For the text-containing cell, return its midpoint in (x, y) coordinate format. 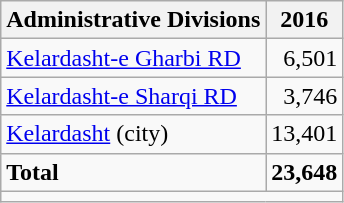
Total (134, 172)
13,401 (304, 134)
Kelardasht (city) (134, 134)
6,501 (304, 58)
2016 (304, 20)
Kelardasht-e Sharqi RD (134, 96)
3,746 (304, 96)
Administrative Divisions (134, 20)
Kelardasht-e Gharbi RD (134, 58)
23,648 (304, 172)
